Capture the cell that displays the provided text and extract its (x, y) central coordinate. 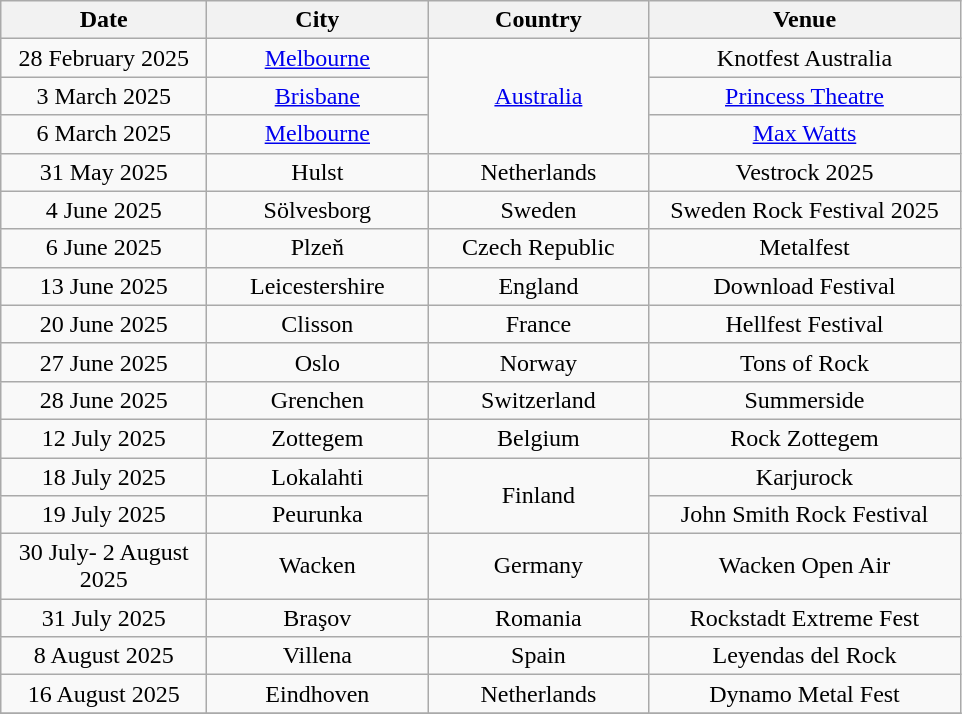
Leicestershire (318, 286)
Czech Republic (538, 248)
Hellfest Festival (804, 324)
Eindhoven (318, 694)
Dynamo Metal Fest (804, 694)
8 August 2025 (104, 656)
Knotfest Australia (804, 58)
20 June 2025 (104, 324)
Sweden (538, 210)
Venue (804, 20)
19 July 2025 (104, 515)
Sölvesborg (318, 210)
Country (538, 20)
16 August 2025 (104, 694)
13 June 2025 (104, 286)
Romania (538, 618)
31 May 2025 (104, 172)
Karjurock (804, 477)
Switzerland (538, 400)
31 July 2025 (104, 618)
Belgium (538, 438)
Leyendas del Rock (804, 656)
Germany (538, 566)
Rockstadt Extreme Fest (804, 618)
Norway (538, 362)
Vestrock 2025 (804, 172)
Tons of Rock (804, 362)
Wacken (318, 566)
Peurunka (318, 515)
Brisbane (318, 96)
Braşov (318, 618)
Grenchen (318, 400)
12 July 2025 (104, 438)
Max Watts (804, 134)
30 July- 2 August 2025 (104, 566)
Finland (538, 496)
Plzeň (318, 248)
Metalfest (804, 248)
4 June 2025 (104, 210)
28 June 2025 (104, 400)
England (538, 286)
6 June 2025 (104, 248)
Sweden Rock Festival 2025 (804, 210)
Rock Zottegem (804, 438)
Date (104, 20)
3 March 2025 (104, 96)
John Smith Rock Festival (804, 515)
27 June 2025 (104, 362)
Hulst (318, 172)
Spain (538, 656)
Oslo (318, 362)
18 July 2025 (104, 477)
Summerside (804, 400)
Download Festival (804, 286)
Wacken Open Air (804, 566)
28 February 2025 (104, 58)
Princess Theatre (804, 96)
Australia (538, 96)
Lokalahti (318, 477)
City (318, 20)
6 March 2025 (104, 134)
Villena (318, 656)
Zottegem (318, 438)
Clisson (318, 324)
France (538, 324)
